Provide the [x, y] coordinate of the cell's center where the given text is located.  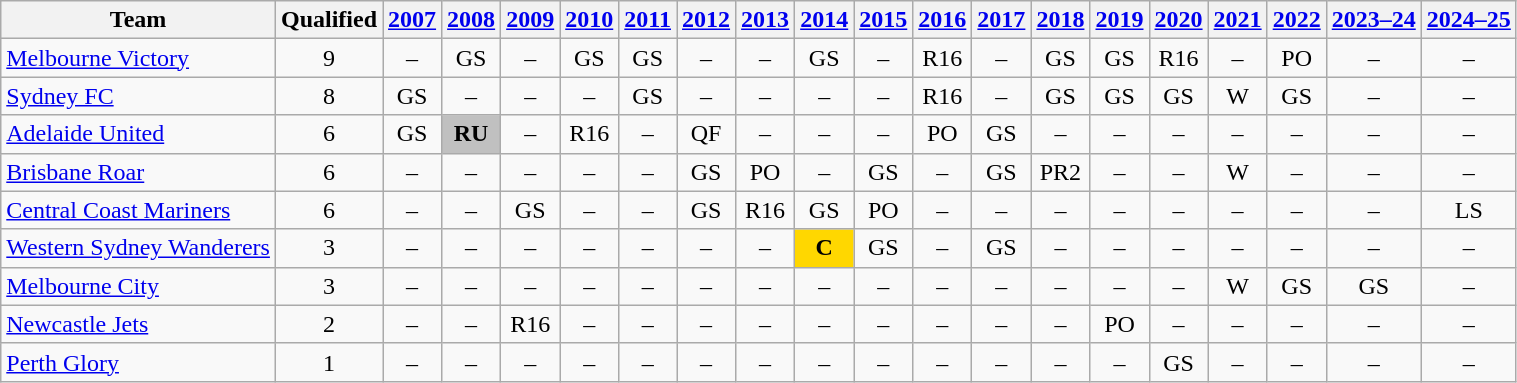
2011 [648, 20]
LS [1468, 210]
Central Coast Mariners [138, 210]
2 [328, 324]
2012 [706, 20]
Newcastle Jets [138, 324]
Qualified [328, 20]
2020 [1178, 20]
2018 [1060, 20]
2024–25 [1468, 20]
Sydney FC [138, 96]
QF [706, 134]
1 [328, 362]
2021 [1238, 20]
2007 [412, 20]
C [824, 248]
PR2 [1060, 172]
2013 [766, 20]
2016 [942, 20]
2023–24 [1374, 20]
Brisbane Roar [138, 172]
9 [328, 58]
2015 [884, 20]
Perth Glory [138, 362]
2022 [1296, 20]
2008 [472, 20]
Melbourne Victory [138, 58]
Adelaide United [138, 134]
2010 [590, 20]
8 [328, 96]
2009 [530, 20]
2014 [824, 20]
RU [472, 134]
Team [138, 20]
Western Sydney Wanderers [138, 248]
2019 [1120, 20]
Melbourne City [138, 286]
2017 [1002, 20]
